Locate the cell with the specified text and output its (X, Y) center coordinate. 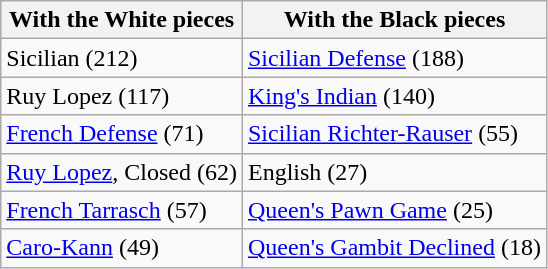
French Defense (71) (122, 134)
Sicilian (212) (122, 58)
Sicilian Defense (188) (394, 58)
English (27) (394, 172)
With the White pieces (122, 20)
Caro-Kann (49) (122, 248)
King's Indian (140) (394, 96)
With the Black pieces (394, 20)
Queen's Pawn Game (25) (394, 210)
Ruy Lopez (117) (122, 96)
Queen's Gambit Declined (18) (394, 248)
French Tarrasch (57) (122, 210)
Sicilian Richter-Rauser (55) (394, 134)
Ruy Lopez, Closed (62) (122, 172)
